For the text-containing cell, return its midpoint in [x, y] coordinate format. 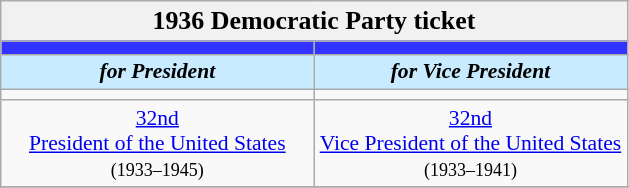
for Vice President [470, 72]
1936 Democratic Party ticket [314, 21]
for President [158, 72]
32ndVice President of the United States(1933–1941) [470, 144]
32ndPresident of the United States(1933–1945) [158, 144]
